Return the [X, Y] coordinate for the center point of the cell that contains the specified text.  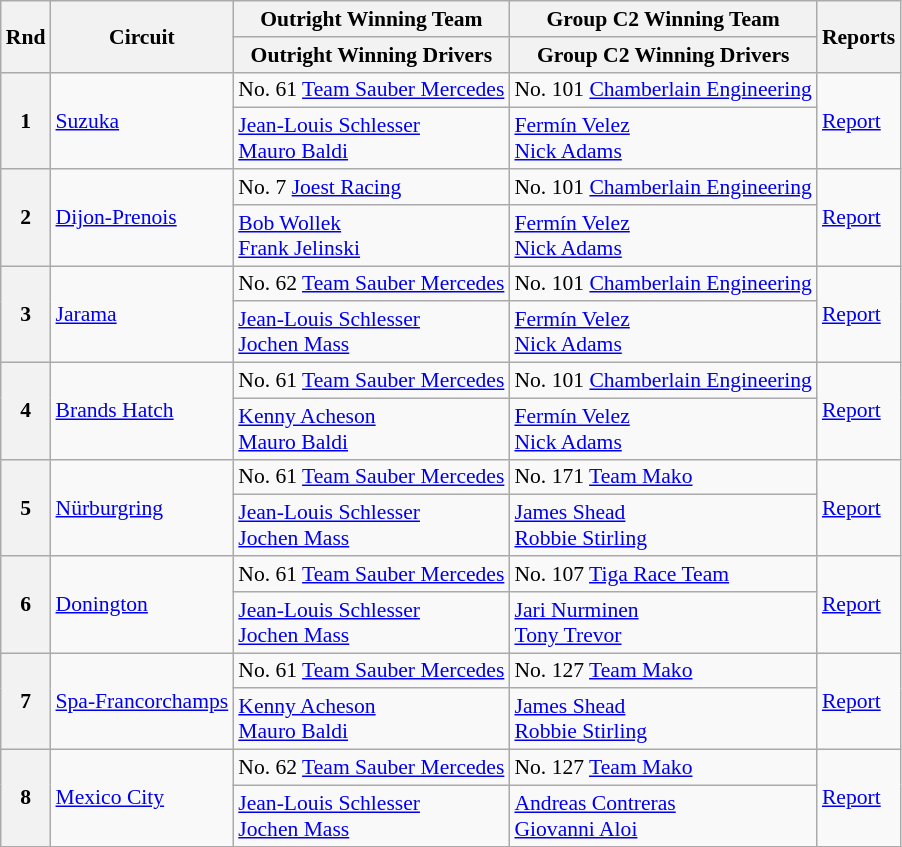
Spa-Francorchamps [142, 702]
Andreas Contreras Giovanni Aloi [662, 816]
Jean-Louis Schlesser Mauro Baldi [371, 138]
Suzuka [142, 120]
Dijon-Prenois [142, 218]
No. 7 Joest Racing [371, 187]
Donington [142, 604]
5 [26, 508]
2 [26, 218]
6 [26, 604]
Outright Winning Team [371, 19]
Group C2 Winning Team [662, 19]
Nürburgring [142, 508]
Group C2 Winning Drivers [662, 55]
8 [26, 798]
Jari Nurminen Tony Trevor [662, 622]
Bob Wollek Frank Jelinski [371, 236]
Circuit [142, 36]
1 [26, 120]
Mexico City [142, 798]
Jarama [142, 314]
3 [26, 314]
Reports [858, 36]
No. 107 Tiga Race Team [662, 574]
No. 171 Team Mako [662, 477]
Brands Hatch [142, 412]
Rnd [26, 36]
Outright Winning Drivers [371, 55]
4 [26, 412]
7 [26, 702]
